Search for the cell housing the specified text and yield its (X, Y) center coordinate. 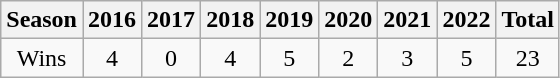
Season (42, 20)
2 (348, 58)
2020 (348, 20)
2018 (230, 20)
2022 (466, 20)
2017 (172, 20)
2019 (290, 20)
0 (172, 58)
2016 (112, 20)
3 (408, 58)
Wins (42, 58)
Total (528, 20)
23 (528, 58)
2021 (408, 20)
